Output the [x, y] coordinate of the center of the cell containing the given text.  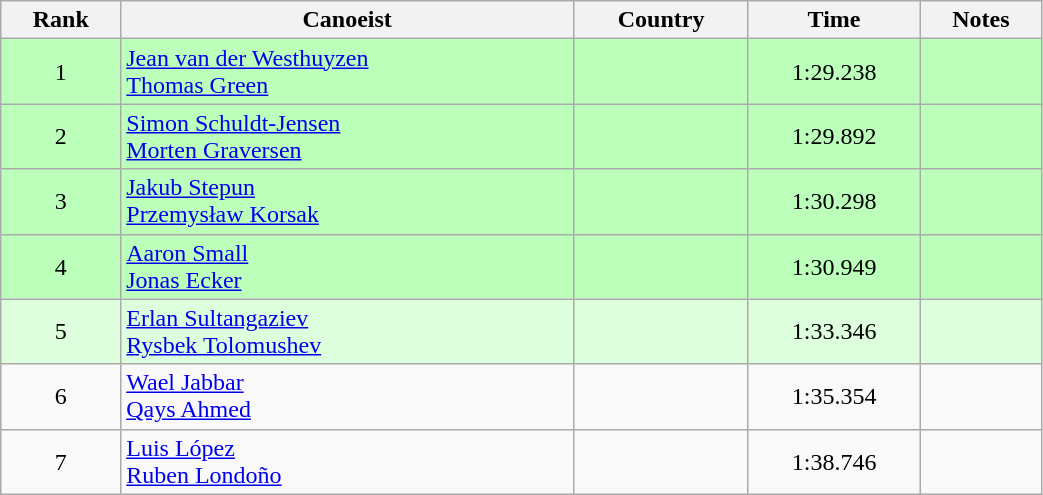
1:35.354 [834, 396]
Notes [981, 20]
1:33.346 [834, 332]
Time [834, 20]
1:29.238 [834, 72]
Canoeist [348, 20]
3 [61, 202]
2 [61, 136]
Wael JabbarQays Ahmed [348, 396]
1:29.892 [834, 136]
Jean van der WesthuyzenThomas Green [348, 72]
6 [61, 396]
1 [61, 72]
Simon Schuldt-JensenMorten Graversen [348, 136]
1:30.949 [834, 266]
Erlan SultangazievRysbek Tolomushev [348, 332]
4 [61, 266]
Country [662, 20]
Jakub StepunPrzemysław Korsak [348, 202]
1:30.298 [834, 202]
Rank [61, 20]
Aaron SmallJonas Ecker [348, 266]
7 [61, 462]
1:38.746 [834, 462]
Luis LópezRuben Londoño [348, 462]
5 [61, 332]
